Output the (X, Y) coordinate of the center of the cell containing the given text.  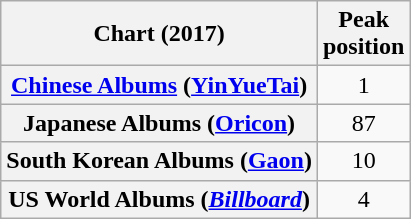
Peakposition (363, 34)
US World Albums (Billboard) (160, 199)
Chinese Albums (YinYueTai) (160, 85)
4 (363, 199)
South Korean Albums (Gaon) (160, 161)
Japanese Albums (Oricon) (160, 123)
1 (363, 85)
10 (363, 161)
87 (363, 123)
Chart (2017) (160, 34)
